Identify which cell holds the provided text, then report its (x, y) central coordinate. 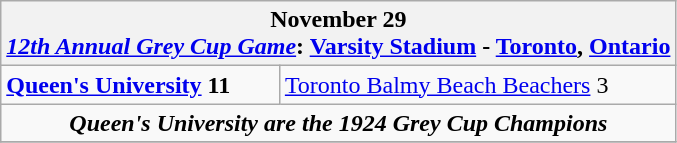
November 2912th Annual Grey Cup Game: Varsity Stadium - Toronto, Ontario (338, 34)
Toronto Balmy Beach Beachers 3 (478, 85)
Queen's University 11 (140, 85)
Queen's University are the 1924 Grey Cup Champions (338, 123)
